Identify which cell holds the provided text, then report its [X, Y] central coordinate. 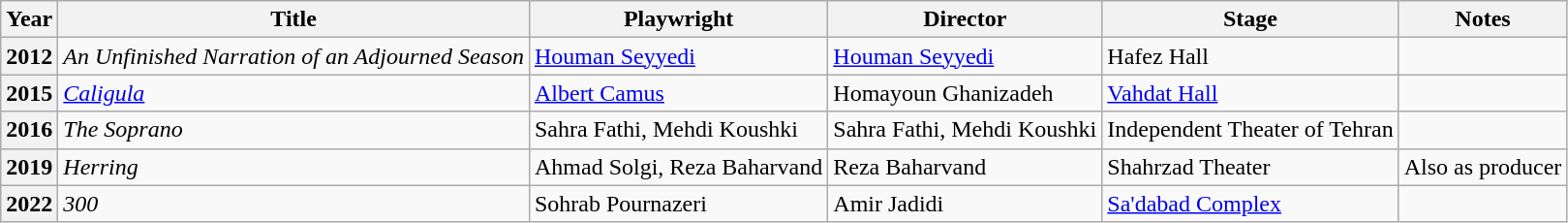
Director [965, 19]
Shahrzad Theater [1250, 167]
2016 [29, 130]
Herring [294, 167]
Amir Jadidi [965, 204]
An Unfinished Narration of an Adjourned Season [294, 56]
Vahdat Hall [1250, 93]
Albert Camus [678, 93]
Sa'dabad Complex [1250, 204]
Hafez Hall [1250, 56]
Notes [1483, 19]
Playwright [678, 19]
Also as producer [1483, 167]
Ahmad Solgi, Reza Baharvand [678, 167]
The Soprano [294, 130]
Stage [1250, 19]
Caligula [294, 93]
300 [294, 204]
Homayoun Ghanizadeh [965, 93]
Sohrab Pournazeri [678, 204]
2022 [29, 204]
Title [294, 19]
2019 [29, 167]
2015 [29, 93]
Year [29, 19]
Independent Theater of Tehran [1250, 130]
2012 [29, 56]
Reza Baharvand [965, 167]
